Output the [X, Y] coordinate of the center of the cell containing the given text.  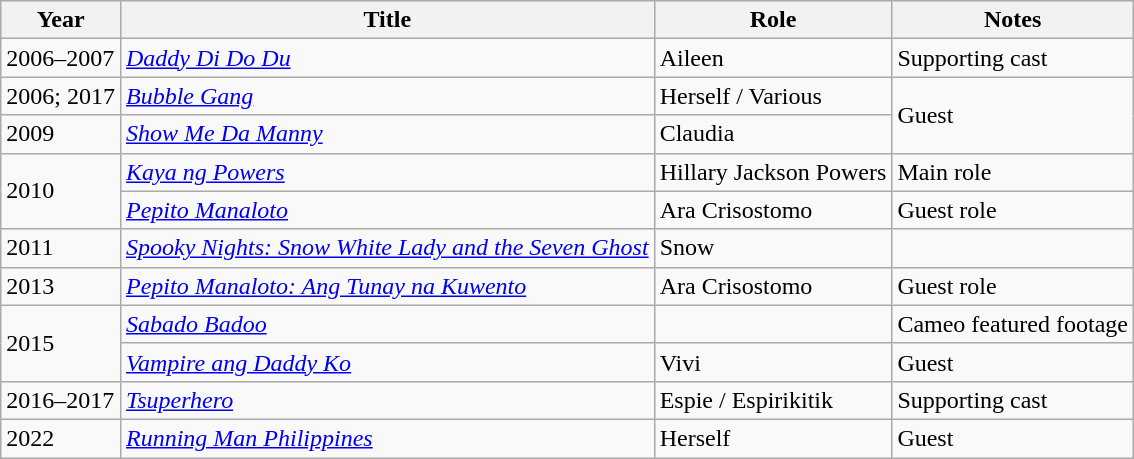
2006; 2017 [61, 96]
Year [61, 20]
Bubble Gang [387, 96]
Running Man Philippines [387, 438]
Main role [1013, 172]
Notes [1013, 20]
Pepito Manaloto [387, 210]
Snow [773, 248]
Daddy Di Do Du [387, 58]
Claudia [773, 134]
Title [387, 20]
Espie / Espirikitik [773, 400]
Role [773, 20]
2009 [61, 134]
2015 [61, 343]
Spooky Nights: Snow White Lady and the Seven Ghost [387, 248]
Kaya ng Powers [387, 172]
Herself [773, 438]
2022 [61, 438]
2013 [61, 286]
Aileen [773, 58]
Vivi [773, 362]
Pepito Manaloto: Ang Tunay na Kuwento [387, 286]
Sabado Badoo [387, 324]
2011 [61, 248]
2006–2007 [61, 58]
Show Me Da Manny [387, 134]
Herself / Various [773, 96]
2016–2017 [61, 400]
Vampire ang Daddy Ko [387, 362]
Hillary Jackson Powers [773, 172]
2010 [61, 191]
Tsuperhero [387, 400]
Cameo featured footage [1013, 324]
